Detect which cell encompasses the target text, then output its [x, y] center coordinate. 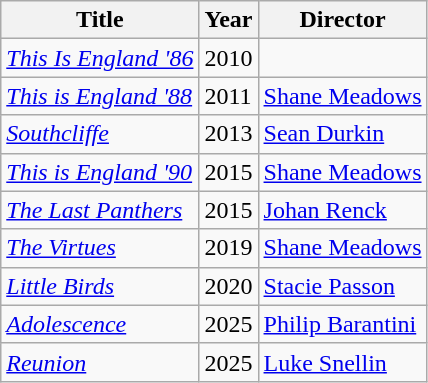
The Last Panthers [100, 210]
Little Birds [100, 286]
Title [100, 20]
This is England '90 [100, 172]
2019 [228, 248]
Philip Barantini [342, 324]
Johan Renck [342, 210]
Stacie Passon [342, 286]
Adolescence [100, 324]
The Virtues [100, 248]
This is England '88 [100, 96]
Southcliffe [100, 134]
Year [228, 20]
2011 [228, 96]
This Is England '86 [100, 58]
Director [342, 20]
2010 [228, 58]
Reunion [100, 362]
Sean Durkin [342, 134]
2020 [228, 286]
2013 [228, 134]
Luke Snellin [342, 362]
